Locate the cell with the specified text and output its [X, Y] center coordinate. 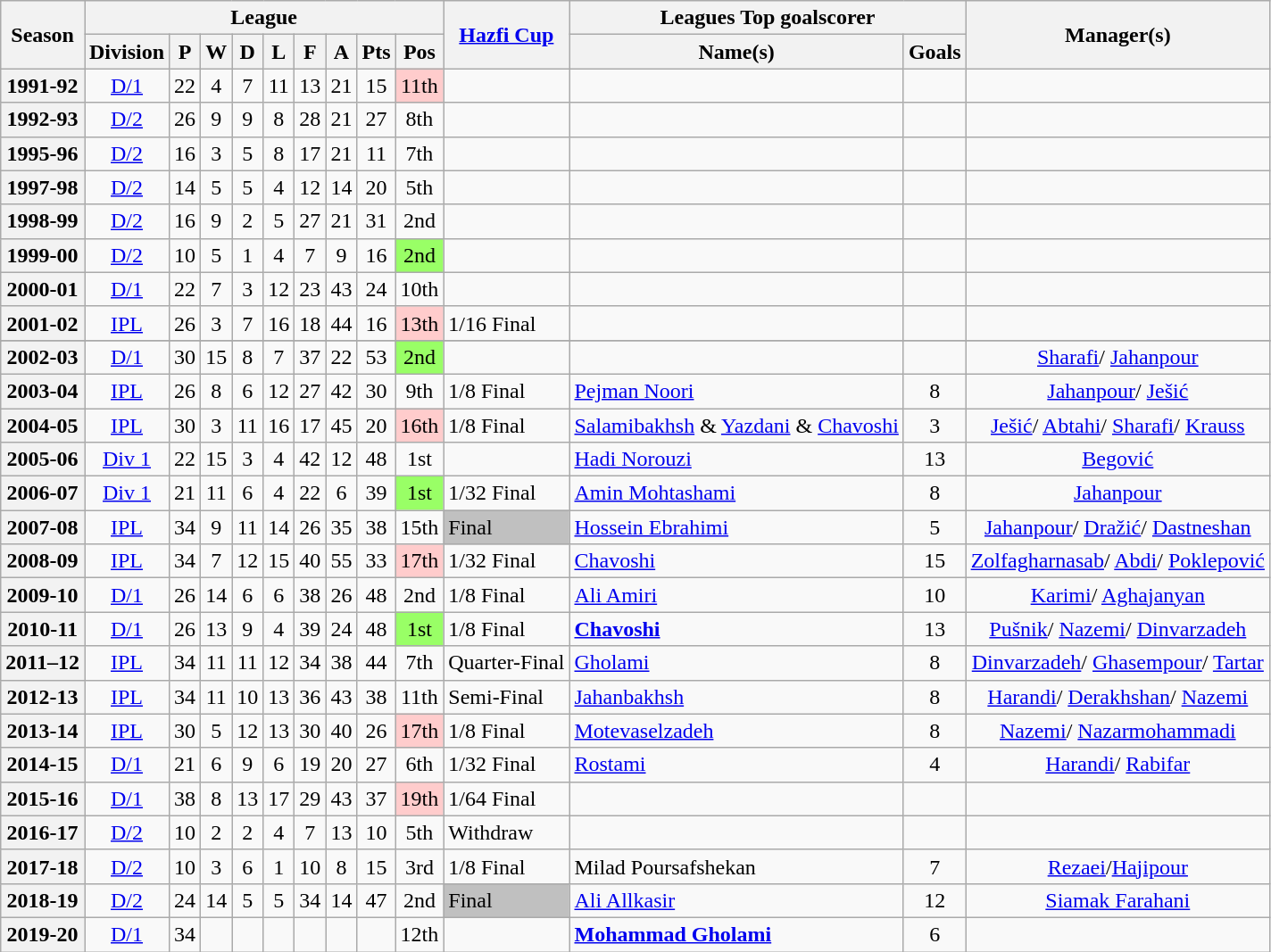
Jahanpour/ Dražić/ Dastneshan [1117, 527]
15th [420, 527]
16th [420, 426]
L [278, 52]
Dinvarzadeh/ Ghasempour/ Tartar [1117, 663]
2017-18 [43, 866]
Name(s) [736, 52]
1991-92 [43, 86]
Division [127, 52]
Jahanpour/ Ješić [1117, 391]
8th [420, 120]
2011–12 [43, 663]
47 [377, 900]
45 [341, 426]
Ali Amiri [736, 595]
3rd [420, 866]
2010-11 [43, 629]
13th [420, 323]
Withdraw [507, 832]
1995-96 [43, 153]
1/64 Final [507, 799]
31 [377, 221]
Jahanbakhsh [736, 697]
Ali Allkasir [736, 900]
1998-99 [43, 221]
Pušnik/ Nazemi/ Dinvarzadeh [1117, 629]
Hossein Ebrahimi [736, 527]
Gholami [736, 663]
9th [420, 391]
Quarter-Final [507, 663]
2008-09 [43, 561]
1997-98 [43, 187]
Season [43, 35]
1/16 Final [507, 323]
Manager(s) [1117, 35]
F [311, 52]
12th [420, 934]
28 [311, 120]
Goals [935, 52]
Nazemi/ Nazarmohammadi [1117, 731]
Pos [420, 52]
2016-17 [43, 832]
Rostami [736, 765]
19th [420, 799]
10th [420, 289]
P [186, 52]
W [216, 52]
2001-02 [43, 323]
Milad Poursafshekan [736, 866]
2003-04 [43, 391]
2012-13 [43, 697]
Sharafi/ Jahanpour [1117, 357]
League [263, 18]
Hazfi Cup [507, 35]
2015-16 [43, 799]
35 [341, 527]
1999-00 [43, 255]
Karimi/ Aghajanyan [1117, 595]
Begović [1117, 459]
Harandi/ Rabifar [1117, 765]
Pejman Noori [736, 391]
2007-08 [43, 527]
D [248, 52]
36 [311, 697]
2000-01 [43, 289]
Jahanpour [1117, 493]
2002-03 [43, 357]
2004-05 [43, 426]
2005-06 [43, 459]
19 [311, 765]
A [341, 52]
Ješić/ Abtahi/ Sharafi/ Krauss [1117, 426]
2014-15 [43, 765]
18 [311, 323]
1992-93 [43, 120]
Pts [377, 52]
2018-19 [43, 900]
Siamak Farahani [1117, 900]
2009-10 [43, 595]
Salamibakhsh & Yazdani & Chavoshi [736, 426]
2006-07 [43, 493]
33 [377, 561]
Harandi/ Derakhshan/ Nazemi [1117, 697]
29 [311, 799]
Amin Mohtashami [736, 493]
2019-20 [43, 934]
Leagues Top goalscorer [768, 18]
2013-14 [43, 731]
Motevaselzadeh [736, 731]
Hadi Norouzi [736, 459]
Mohammad Gholami [736, 934]
Zolfagharnasab/ Abdi/ Poklepović [1117, 561]
53 [377, 357]
6th [420, 765]
Semi-Final [507, 697]
Rezaei/Hajipour [1117, 866]
23 [311, 289]
55 [341, 561]
